Detect which cell encompasses the target text, then output its [X, Y] center coordinate. 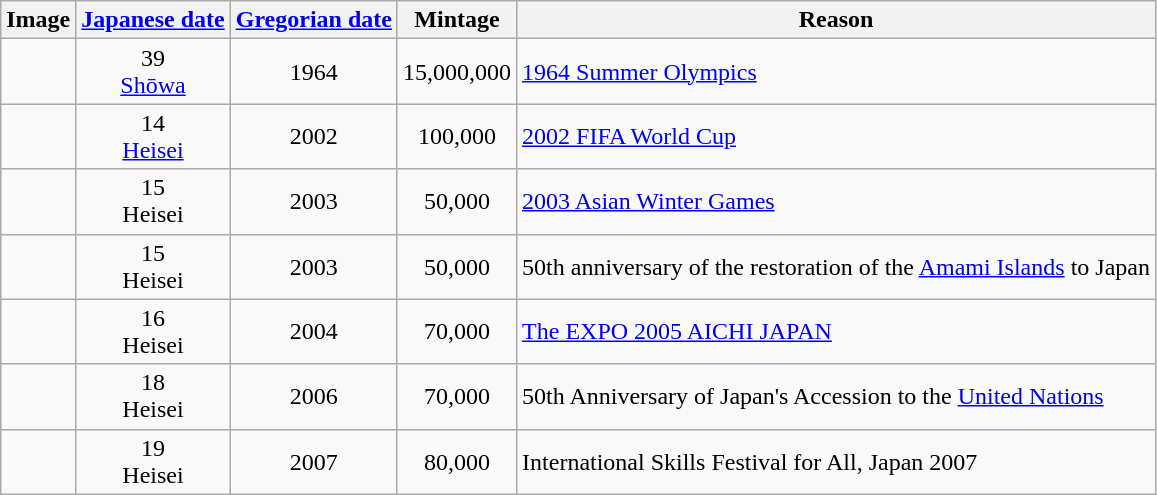
1964 Summer Olympics [836, 72]
Gregorian date [314, 20]
Japanese date [153, 20]
2003 Asian Winter Games [836, 202]
18Heisei [153, 396]
16Heisei [153, 332]
14Heisei [153, 136]
50th anniversary of the restoration of the Amami Islands to Japan [836, 266]
39Shōwa [153, 72]
Image [38, 20]
2002 FIFA World Cup [836, 136]
15,000,000 [456, 72]
19Heisei [153, 462]
80,000 [456, 462]
2007 [314, 462]
2006 [314, 396]
Reason [836, 20]
50th Anniversary of Japan's Accession to the United Nations [836, 396]
The EXPO 2005 AICHI JAPAN [836, 332]
100,000 [456, 136]
Mintage [456, 20]
International Skills Festival for All, Japan 2007 [836, 462]
2004 [314, 332]
1964 [314, 72]
2002 [314, 136]
